Extract the (x, y) coordinate from the center of the cell holding the provided text.  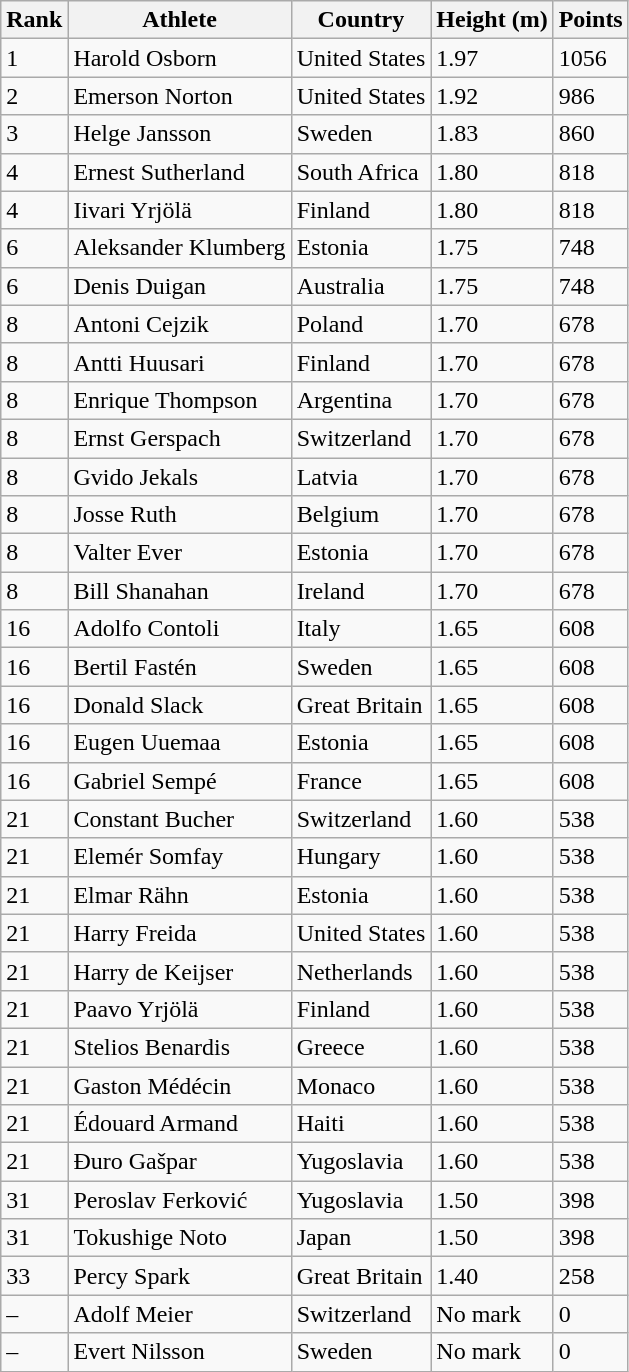
Latvia (361, 477)
Percy Spark (180, 1276)
Josse Ruth (180, 515)
Rank (34, 20)
1.40 (492, 1276)
Paavo Yrjölä (180, 1009)
1.83 (492, 134)
France (361, 781)
1.92 (492, 96)
Australia (361, 286)
Haiti (361, 1124)
3 (34, 134)
Antoni Cejzik (180, 324)
Tokushige Noto (180, 1238)
Evert Nilsson (180, 1352)
Greece (361, 1047)
Iivari Yrjölä (180, 210)
Donald Slack (180, 705)
860 (590, 134)
Monaco (361, 1085)
Italy (361, 629)
Adolf Meier (180, 1314)
Peroslav Ferković (180, 1200)
Ðuro Gašpar (180, 1162)
258 (590, 1276)
Édouard Armand (180, 1124)
Antti Huusari (180, 362)
Country (361, 20)
Valter Ever (180, 553)
1056 (590, 58)
Hungary (361, 857)
Argentina (361, 400)
Belgium (361, 515)
Bill Shanahan (180, 591)
Emerson Norton (180, 96)
Elmar Rähn (180, 895)
33 (34, 1276)
Gaston Médécin (180, 1085)
Aleksander Klumberg (180, 248)
2 (34, 96)
Enrique Thompson (180, 400)
Athlete (180, 20)
South Africa (361, 172)
Ireland (361, 591)
Stelios Benardis (180, 1047)
986 (590, 96)
Netherlands (361, 971)
Harry Freida (180, 933)
1 (34, 58)
Ernst Gerspach (180, 438)
Harry de Keijser (180, 971)
Bertil Fastén (180, 667)
Japan (361, 1238)
Elemér Somfay (180, 857)
Gabriel Sempé (180, 781)
Adolfo Contoli (180, 629)
Gvido Jekals (180, 477)
Poland (361, 324)
Helge Jansson (180, 134)
Harold Osborn (180, 58)
Constant Bucher (180, 819)
Points (590, 20)
Height (m) (492, 20)
1.97 (492, 58)
Denis Duigan (180, 286)
Eugen Uuemaa (180, 743)
Ernest Sutherland (180, 172)
